Search for the cell housing the specified text and yield its [x, y] center coordinate. 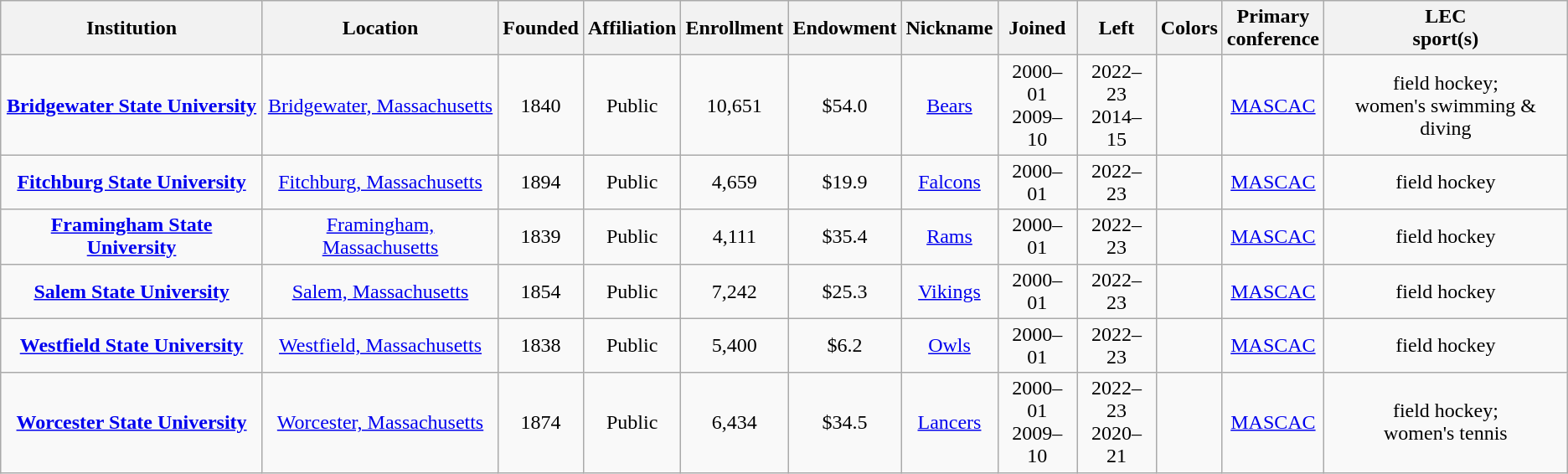
Affiliation [632, 28]
$35.4 [844, 236]
7,242 [735, 291]
4,111 [735, 236]
Primaryconference [1273, 28]
2022–232020–21 [1117, 422]
Joined [1037, 28]
1854 [541, 291]
Fitchburg, Massachusetts [380, 183]
Framingham, Massachusetts [380, 236]
$25.3 [844, 291]
Lancers [950, 422]
1894 [541, 183]
1838 [541, 345]
Colors [1189, 28]
Bridgewater, Massachusetts [380, 106]
$34.5 [844, 422]
Bridgewater State University [132, 106]
Worcester State University [132, 422]
Endowment [844, 28]
5,400 [735, 345]
Institution [132, 28]
Falcons [950, 183]
2022–232014–15 [1117, 106]
field hockey;women's tennis [1446, 422]
10,651 [735, 106]
Salem State University [132, 291]
Vikings [950, 291]
$19.9 [844, 183]
LECsport(s) [1446, 28]
Rams [950, 236]
Salem, Massachusetts [380, 291]
Nickname [950, 28]
Bears [950, 106]
field hockey;women's swimming & diving [1446, 106]
$54.0 [844, 106]
$6.2 [844, 345]
1874 [541, 422]
Enrollment [735, 28]
Left [1117, 28]
Location [380, 28]
Westfield State University [132, 345]
Owls [950, 345]
Framingham State University [132, 236]
Westfield, Massachusetts [380, 345]
1839 [541, 236]
6,434 [735, 422]
1840 [541, 106]
Founded [541, 28]
Worcester, Massachusetts [380, 422]
4,659 [735, 183]
Fitchburg State University [132, 183]
